Capture the cell that displays the provided text and extract its (x, y) central coordinate. 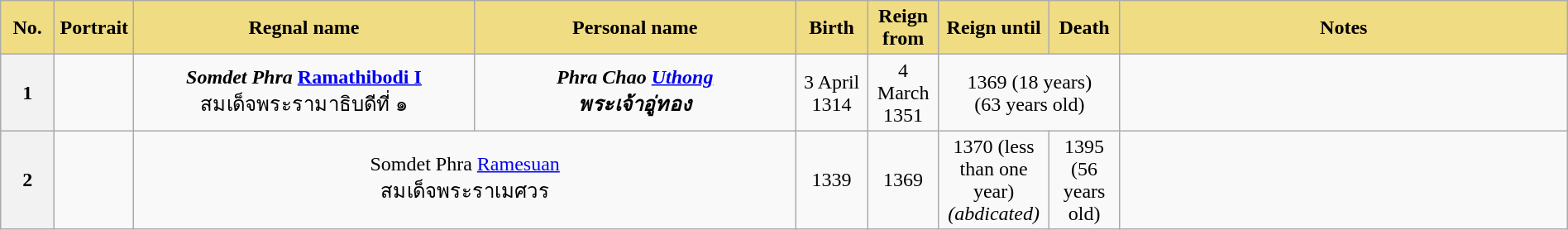
1370 (less than one year)(abdicated) (993, 180)
Notes (1343, 28)
1395(56 years old) (1085, 180)
2 (28, 180)
Phra Chao Uthongพระเจ้าอู่ทอง (635, 93)
Regnal name (304, 28)
Reign from (903, 28)
Personal name (635, 28)
No. (28, 28)
1 (28, 93)
1339 (832, 180)
Birth (832, 28)
4 March 1351 (903, 93)
3 April 1314 (832, 93)
Somdet Phra Ramathibodi Iสมเด็จพระรามาธิบดีที่ ๑ (304, 93)
Somdet Phra Ramesuanสมเด็จพระราเมศวร (465, 180)
Portrait (94, 28)
Reign until (993, 28)
Death (1085, 28)
1369 (903, 180)
1369 (18 years)(63 years old) (1029, 93)
